Provide the [x, y] coordinate of the cell's center where the given text is located.  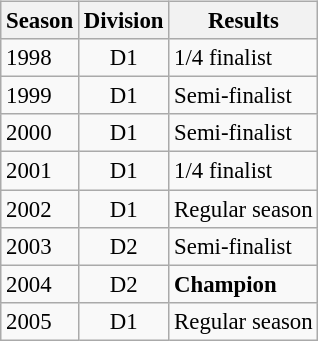
Division [123, 21]
Season [40, 21]
1998 [40, 58]
2003 [40, 246]
2000 [40, 133]
2001 [40, 171]
2002 [40, 209]
1999 [40, 96]
Results [244, 21]
Champion [244, 284]
2005 [40, 321]
2004 [40, 284]
